Identify which cell holds the provided text, then report its [x, y] central coordinate. 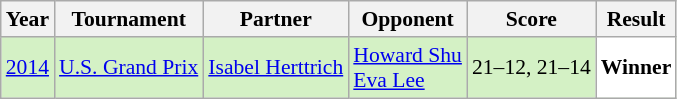
Opponent [408, 19]
2014 [28, 68]
Year [28, 19]
U.S. Grand Prix [128, 68]
21–12, 21–14 [532, 68]
Howard Shu Eva Lee [408, 68]
Winner [636, 68]
Result [636, 19]
Score [532, 19]
Partner [276, 19]
Isabel Herttrich [276, 68]
Tournament [128, 19]
